Determine the (x, y) coordinate at the center of the cell enclosing the given text.  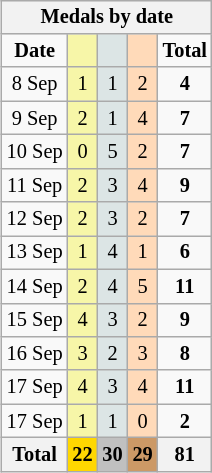
9 Sep (35, 118)
15 Sep (35, 320)
81 (185, 455)
13 Sep (35, 253)
Medals by date (107, 17)
11 Sep (35, 185)
16 Sep (35, 354)
12 Sep (35, 219)
8 Sep (35, 84)
6 (185, 253)
14 Sep (35, 286)
29 (143, 455)
10 Sep (35, 152)
Date (35, 51)
8 (185, 354)
30 (113, 455)
22 (82, 455)
